For the text-containing cell, return its midpoint in (X, Y) coordinate format. 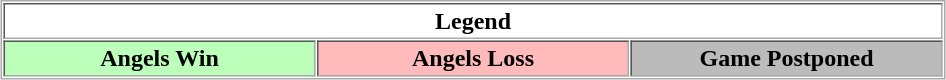
Angels Loss (473, 58)
Angels Win (160, 58)
Legend (474, 21)
Game Postponed (786, 58)
